Determine the [x, y] coordinate at the center of the cell enclosing the given text.  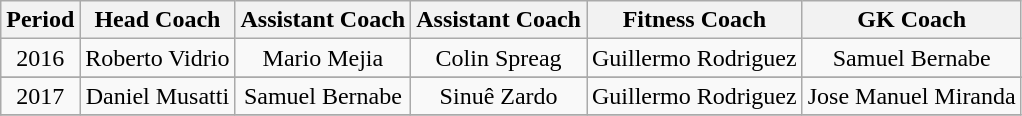
Jose Manuel Miranda [912, 96]
2017 [40, 96]
Head Coach [158, 20]
Period [40, 20]
Roberto Vidrio [158, 58]
Sinuê Zardo [499, 96]
Colin Spreag [499, 58]
Mario Mejia [323, 58]
Daniel Musatti [158, 96]
GK Coach [912, 20]
Fitness Coach [694, 20]
2016 [40, 58]
